Provide the [X, Y] coordinate of the cell's center where the given text is located.  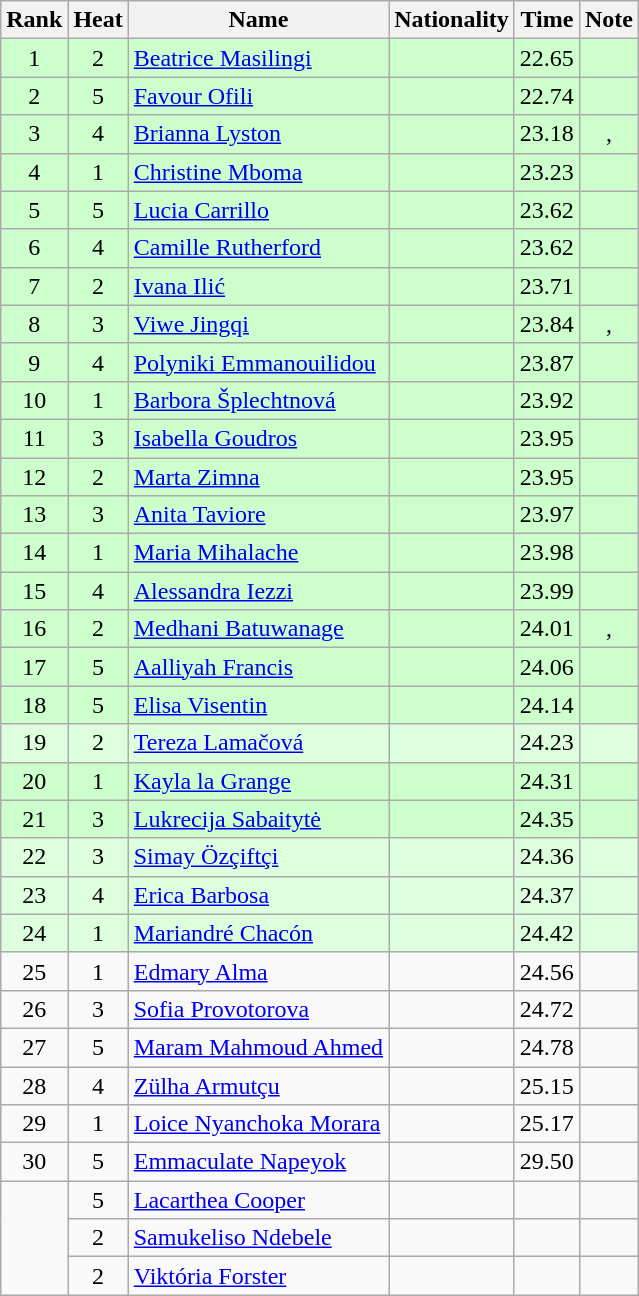
24.72 [546, 1009]
24.31 [546, 781]
24.35 [546, 819]
Sofia Provotorova [258, 1009]
Camille Rutherford [258, 248]
11 [34, 438]
Name [258, 20]
Christine Mboma [258, 172]
Kayla la Grange [258, 781]
Viwe Jingqi [258, 324]
24.01 [546, 629]
23.23 [546, 172]
Zülha Armutçu [258, 1085]
24.56 [546, 971]
25 [34, 971]
27 [34, 1047]
25.15 [546, 1085]
24 [34, 933]
7 [34, 286]
14 [34, 553]
Tereza Lamačová [258, 743]
Lucia Carrillo [258, 210]
Emmaculate Napeyok [258, 1162]
Lacarthea Cooper [258, 1200]
Rank [34, 20]
Medhani Batuwanage [258, 629]
23.97 [546, 515]
Aalliyah Francis [258, 667]
Simay Özçiftçi [258, 857]
30 [34, 1162]
23.99 [546, 591]
10 [34, 400]
16 [34, 629]
24.14 [546, 705]
20 [34, 781]
18 [34, 705]
22 [34, 857]
24.06 [546, 667]
Heat [98, 20]
17 [34, 667]
26 [34, 1009]
Maria Mihalache [258, 553]
23.98 [546, 553]
23 [34, 895]
23.87 [546, 362]
24.78 [546, 1047]
Time [546, 20]
Erica Barbosa [258, 895]
23.92 [546, 400]
Edmary Alma [258, 971]
25.17 [546, 1124]
Beatrice Masilingi [258, 58]
Viktória Forster [258, 1276]
Isabella Goudros [258, 438]
Maram Mahmoud Ahmed [258, 1047]
24.37 [546, 895]
Ivana Ilić [258, 286]
9 [34, 362]
22.65 [546, 58]
6 [34, 248]
29 [34, 1124]
Mariandré Chacón [258, 933]
12 [34, 477]
28 [34, 1085]
23.71 [546, 286]
Favour Ofili [258, 96]
15 [34, 591]
24.23 [546, 743]
24.36 [546, 857]
21 [34, 819]
Brianna Lyston [258, 134]
23.84 [546, 324]
Elisa Visentin [258, 705]
23.18 [546, 134]
Polyniki Emmanouilidou [258, 362]
Nationality [452, 20]
24.42 [546, 933]
22.74 [546, 96]
Alessandra Iezzi [258, 591]
Loice Nyanchoka Morara [258, 1124]
Samukeliso Ndebele [258, 1238]
Barbora Šplechtnová [258, 400]
Note [608, 20]
13 [34, 515]
Lukrecija Sabaitytė [258, 819]
Marta Zimna [258, 477]
29.50 [546, 1162]
19 [34, 743]
Anita Taviore [258, 515]
8 [34, 324]
